Extract the [X, Y] coordinate from the center of the cell holding the provided text.  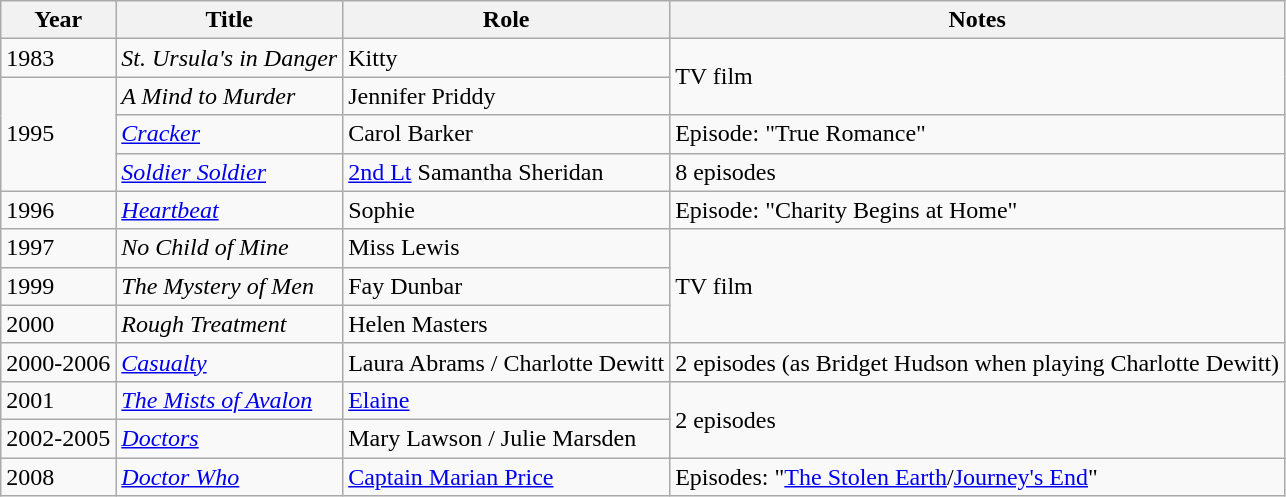
2002-2005 [58, 438]
Cracker [230, 134]
1999 [58, 286]
Rough Treatment [230, 324]
Mary Lawson / Julie Marsden [506, 438]
The Mists of Avalon [230, 400]
Doctors [230, 438]
Captain Marian Price [506, 477]
1997 [58, 248]
Year [58, 20]
Fay Dunbar [506, 286]
Kitty [506, 58]
Episodes: "The Stolen Earth/Journey's End" [978, 477]
Helen Masters [506, 324]
No Child of Mine [230, 248]
2008 [58, 477]
St. Ursula's in Danger [230, 58]
Casualty [230, 362]
2 episodes (as Bridget Hudson when playing Charlotte Dewitt) [978, 362]
2000 [58, 324]
Laura Abrams / Charlotte Dewitt [506, 362]
Doctor Who [230, 477]
Jennifer Priddy [506, 96]
Notes [978, 20]
8 episodes [978, 172]
Heartbeat [230, 210]
Title [230, 20]
Carol Barker [506, 134]
Soldier Soldier [230, 172]
The Mystery of Men [230, 286]
Episode: "True Romance" [978, 134]
2000-2006 [58, 362]
2 episodes [978, 419]
1996 [58, 210]
Role [506, 20]
1983 [58, 58]
2nd Lt Samantha Sheridan [506, 172]
Episode: "Charity Begins at Home" [978, 210]
2001 [58, 400]
1995 [58, 134]
Elaine [506, 400]
A Mind to Murder [230, 96]
Miss Lewis [506, 248]
Sophie [506, 210]
